Extract the (X, Y) coordinate from the center of the cell holding the provided text.  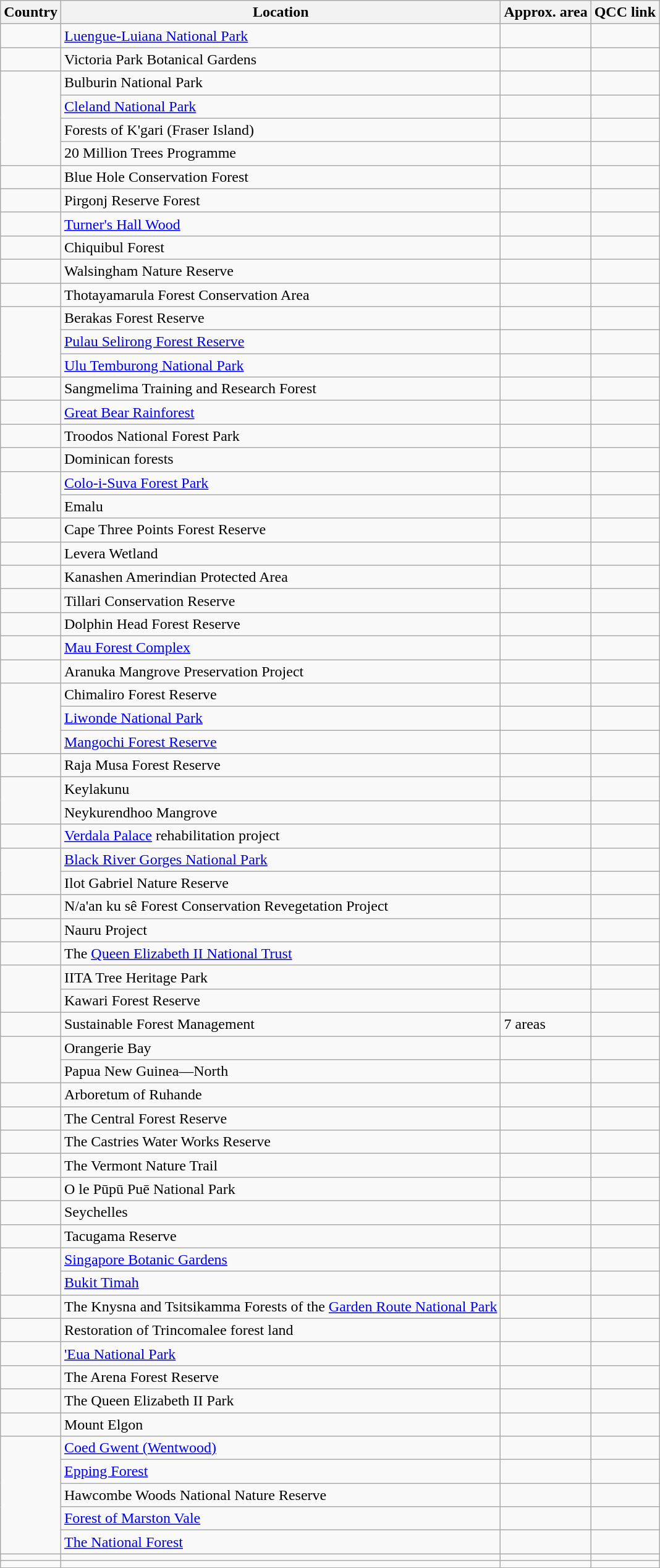
Blue Hole Conservation Forest (281, 177)
Cleland National Park (281, 106)
N/a'an ku sê Forest Conservation Revegetation Project (281, 906)
Great Bear Rainforest (281, 412)
Sangmelima Training and Research Forest (281, 389)
Victoria Park Botanical Gardens (281, 59)
Sustainable Forest Management (281, 1024)
Mau Forest Complex (281, 647)
Walsingham Nature Reserve (281, 271)
Chiquibul Forest (281, 247)
Approx. area (546, 12)
Troodos National Forest Park (281, 436)
The Arena Forest Reserve (281, 1377)
Forest of Marston Vale (281, 1519)
Verdala Palace rehabilitation project (281, 836)
The Castries Water Works Reserve (281, 1142)
Tillari Conservation Reserve (281, 600)
Pulau Selirong Forest Reserve (281, 342)
Pirgonj Reserve Forest (281, 200)
Forests of K'gari (Fraser Island) (281, 130)
Luengue-Luiana National Park (281, 36)
Dolphin Head Forest Reserve (281, 624)
Kanashen Amerindian Protected Area (281, 577)
Bulburin National Park (281, 83)
Aranuka Mangrove Preservation Project (281, 671)
Hawcombe Woods National Nature Reserve (281, 1495)
Colo-i-Suva Forest Park (281, 483)
QCC link (625, 12)
The National Forest (281, 1542)
'Eua National Park (281, 1353)
Singapore Botanic Gardens (281, 1259)
The Vermont Nature Trail (281, 1165)
Neykurendhoo Mangrove (281, 812)
Dominican forests (281, 459)
Mount Elgon (281, 1424)
Coed Gwent (Wentwood) (281, 1448)
Epping Forest (281, 1472)
Liwonde National Park (281, 718)
Country (31, 12)
Thotayamarula Forest Conservation Area (281, 295)
The Knysna and Tsitsikamma Forests of the Garden Route National Park (281, 1306)
Keylakunu (281, 789)
Ilot Gabriel Nature Reserve (281, 883)
Turner's Hall Wood (281, 224)
Nauru Project (281, 930)
Mangochi Forest Reserve (281, 742)
Emalu (281, 506)
Kawari Forest Reserve (281, 1000)
Cape Three Points Forest Reserve (281, 530)
Bukit Timah (281, 1283)
Location (281, 12)
Ulu Temburong National Park (281, 365)
Levera Wetland (281, 553)
Berakas Forest Reserve (281, 318)
The Queen Elizabeth II National Trust (281, 953)
Tacugama Reserve (281, 1236)
7 areas (546, 1024)
20 Million Trees Programme (281, 153)
Chimaliro Forest Reserve (281, 695)
IITA Tree Heritage Park (281, 977)
The Central Forest Reserve (281, 1118)
Orangerie Bay (281, 1048)
Black River Gorges National Park (281, 859)
Arboretum of Ruhande (281, 1095)
Raja Musa Forest Reserve (281, 765)
Seychelles (281, 1212)
The Queen Elizabeth II Park (281, 1400)
Papua New Guinea—North (281, 1072)
Restoration of Trincomalee forest land (281, 1330)
O le Pūpū Puē National Park (281, 1189)
